Identify which cell holds the provided text, then report its [x, y] central coordinate. 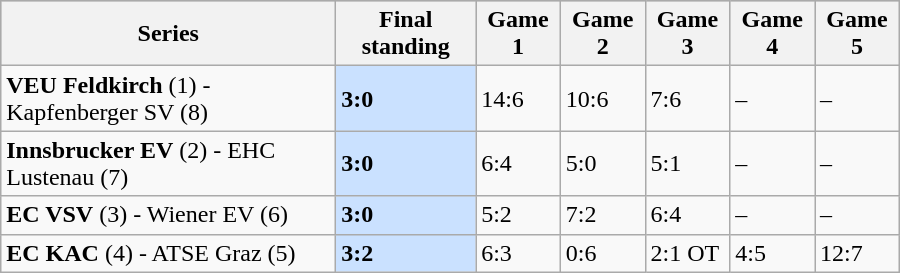
Innsbrucker EV (2) - EHC Lustenau (7) [168, 164]
Series [168, 34]
EC VSV (3) - Wiener EV (6) [168, 215]
4:5 [772, 253]
5:1 [688, 164]
5:0 [602, 164]
10:6 [602, 98]
VEU Feldkirch (1) - Kapfenberger SV (8) [168, 98]
EC KAC (4) - ATSE Graz (5) [168, 253]
Game 4 [772, 34]
Game 3 [688, 34]
5:2 [518, 215]
2:1 OT [688, 253]
12:7 [856, 253]
0:6 [602, 253]
Game 1 [518, 34]
Final standing [406, 34]
Game 5 [856, 34]
6:3 [518, 253]
3:2 [406, 253]
14:6 [518, 98]
Game 2 [602, 34]
7:6 [688, 98]
7:2 [602, 215]
